Capture the cell that displays the provided text and extract its [X, Y] central coordinate. 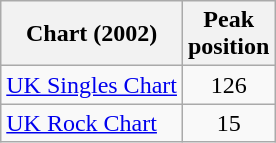
15 [228, 123]
UK Rock Chart [92, 123]
Peakposition [228, 34]
Chart (2002) [92, 34]
126 [228, 85]
UK Singles Chart [92, 85]
